Search for the cell housing the specified text and yield its (X, Y) center coordinate. 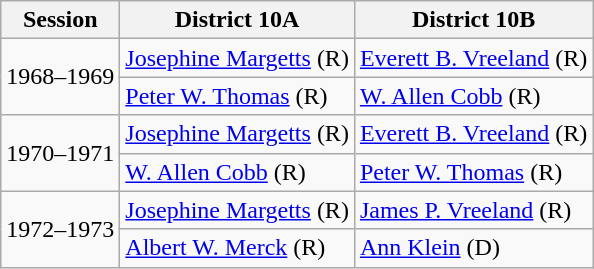
District 10A (238, 20)
Ann Klein (D) (473, 248)
Albert W. Merck (R) (238, 248)
Session (60, 20)
1968–1969 (60, 77)
1970–1971 (60, 153)
District 10B (473, 20)
1972–1973 (60, 229)
James P. Vreeland (R) (473, 210)
